Pinpoint the cell where the given text exists, returning its (x, y) midpoint coordinate. 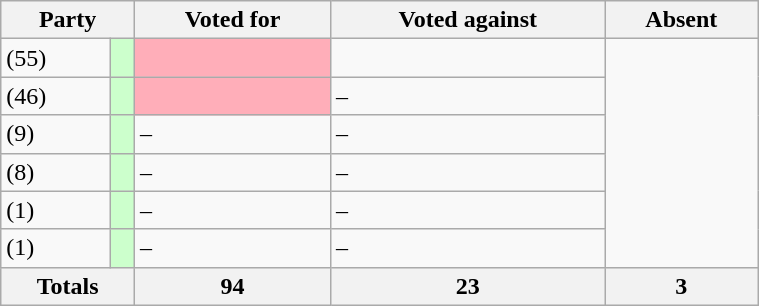
23 (468, 286)
3 (682, 286)
Totals (68, 286)
Absent (682, 20)
94 (232, 286)
(55) (56, 58)
Voted against (468, 20)
Voted for (232, 20)
(9) (56, 134)
Party (68, 20)
(46) (56, 96)
(8) (56, 172)
